Search for the cell housing the specified text and yield its (X, Y) center coordinate. 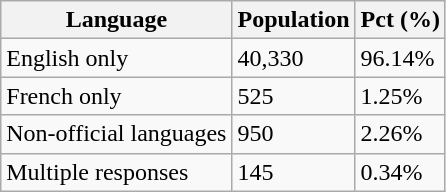
145 (294, 172)
Language (116, 20)
525 (294, 96)
Population (294, 20)
French only (116, 96)
96.14% (400, 58)
English only (116, 58)
950 (294, 134)
Pct (%) (400, 20)
Multiple responses (116, 172)
0.34% (400, 172)
2.26% (400, 134)
Non-official languages (116, 134)
1.25% (400, 96)
40,330 (294, 58)
